Extract the [X, Y] coordinate from the center of the cell holding the provided text.  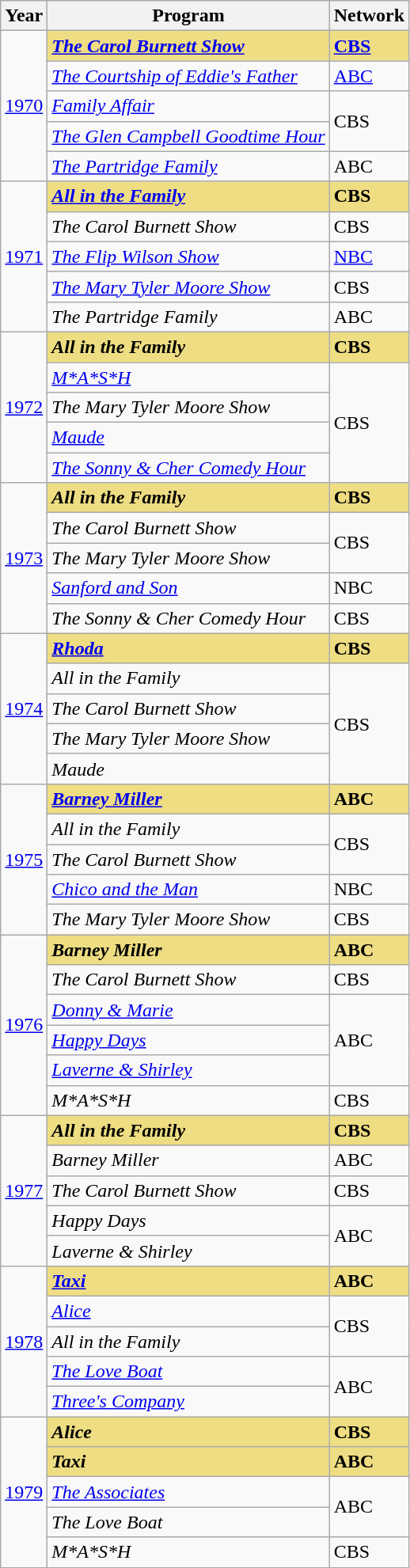
1977 [24, 1190]
Chico and the Man [188, 890]
Rhoda [188, 648]
1978 [24, 1341]
1973 [24, 558]
1970 [24, 106]
Year [24, 16]
Sanford and Son [188, 588]
Three's Company [188, 1402]
Family Affair [188, 106]
1972 [24, 407]
1971 [24, 256]
Network [369, 16]
Program [188, 16]
The Associates [188, 1492]
Donny & Marie [188, 1010]
The Glen Campbell Goodtime Hour [188, 136]
The Flip Wilson Show [188, 256]
The Courtship of Eddie's Father [188, 76]
1976 [24, 1025]
1979 [24, 1492]
1975 [24, 859]
1974 [24, 708]
